Scan for the cell matching the given text and deliver its (X, Y) coordinate at center. 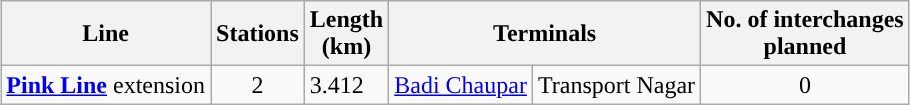
Pink Line extension (106, 85)
Length(km) (346, 34)
Line (106, 34)
Terminals (545, 34)
Transport Nagar (616, 85)
No. of interchanges planned (806, 34)
Badi Chaupar (461, 85)
3.412 (346, 85)
2 (258, 85)
Stations (258, 34)
0 (806, 85)
